Detect which cell encompasses the target text, then output its (X, Y) center coordinate. 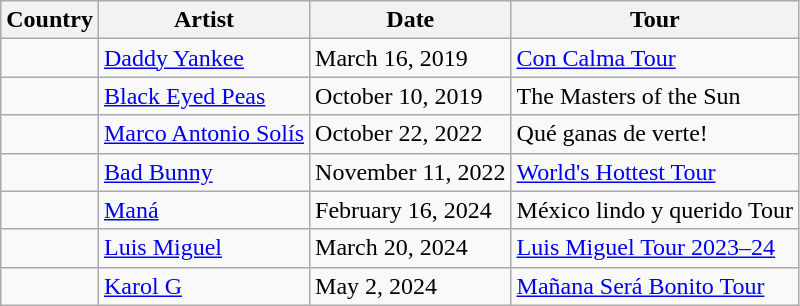
May 2, 2024 (410, 286)
The Masters of the Sun (655, 96)
Qué ganas de verte! (655, 134)
Luis Miguel (204, 248)
October 10, 2019 (410, 96)
Karol G (204, 286)
November 11, 2022 (410, 172)
Country (50, 20)
Maná (204, 210)
Black Eyed Peas (204, 96)
Marco Antonio Solís (204, 134)
March 20, 2024 (410, 248)
Con Calma Tour (655, 58)
Tour (655, 20)
México lindo y querido Tour (655, 210)
Daddy Yankee (204, 58)
World's Hottest Tour (655, 172)
Date (410, 20)
March 16, 2019 (410, 58)
Bad Bunny (204, 172)
October 22, 2022 (410, 134)
Mañana Será Bonito Tour (655, 286)
February 16, 2024 (410, 210)
Artist (204, 20)
Luis Miguel Tour 2023–24 (655, 248)
